Determine the [X, Y] coordinate at the center of the cell enclosing the given text.  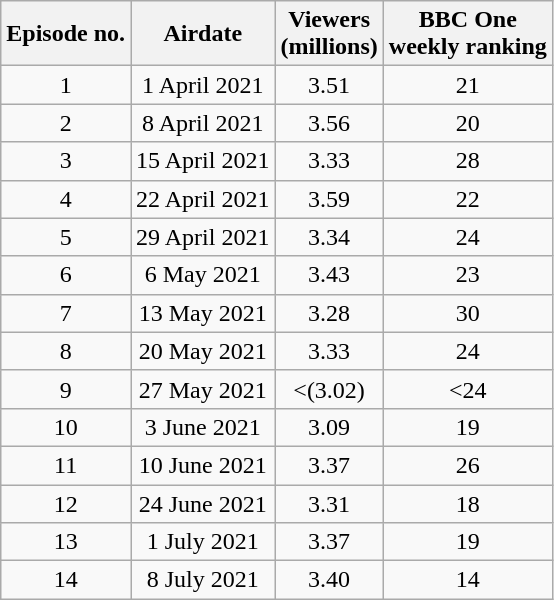
20 May 2021 [203, 351]
3.34 [329, 237]
3.59 [329, 199]
BBC Oneweekly ranking [468, 34]
22 [468, 199]
3.56 [329, 123]
8 [66, 351]
1 [66, 85]
27 May 2021 [203, 389]
8 July 2021 [203, 580]
8 April 2021 [203, 123]
3.51 [329, 85]
7 [66, 313]
26 [468, 465]
<24 [468, 389]
18 [468, 503]
10 [66, 427]
3.28 [329, 313]
9 [66, 389]
2 [66, 123]
24 June 2021 [203, 503]
20 [468, 123]
Viewers(millions) [329, 34]
5 [66, 237]
13 [66, 542]
1 July 2021 [203, 542]
10 June 2021 [203, 465]
29 April 2021 [203, 237]
3 [66, 161]
22 April 2021 [203, 199]
Episode no. [66, 34]
1 April 2021 [203, 85]
Airdate [203, 34]
3.09 [329, 427]
3.43 [329, 275]
11 [66, 465]
<(3.02) [329, 389]
4 [66, 199]
3 June 2021 [203, 427]
3.40 [329, 580]
3.31 [329, 503]
6 [66, 275]
12 [66, 503]
23 [468, 275]
28 [468, 161]
21 [468, 85]
6 May 2021 [203, 275]
15 April 2021 [203, 161]
30 [468, 313]
13 May 2021 [203, 313]
